Output the [X, Y] coordinate of the center of the cell containing the given text.  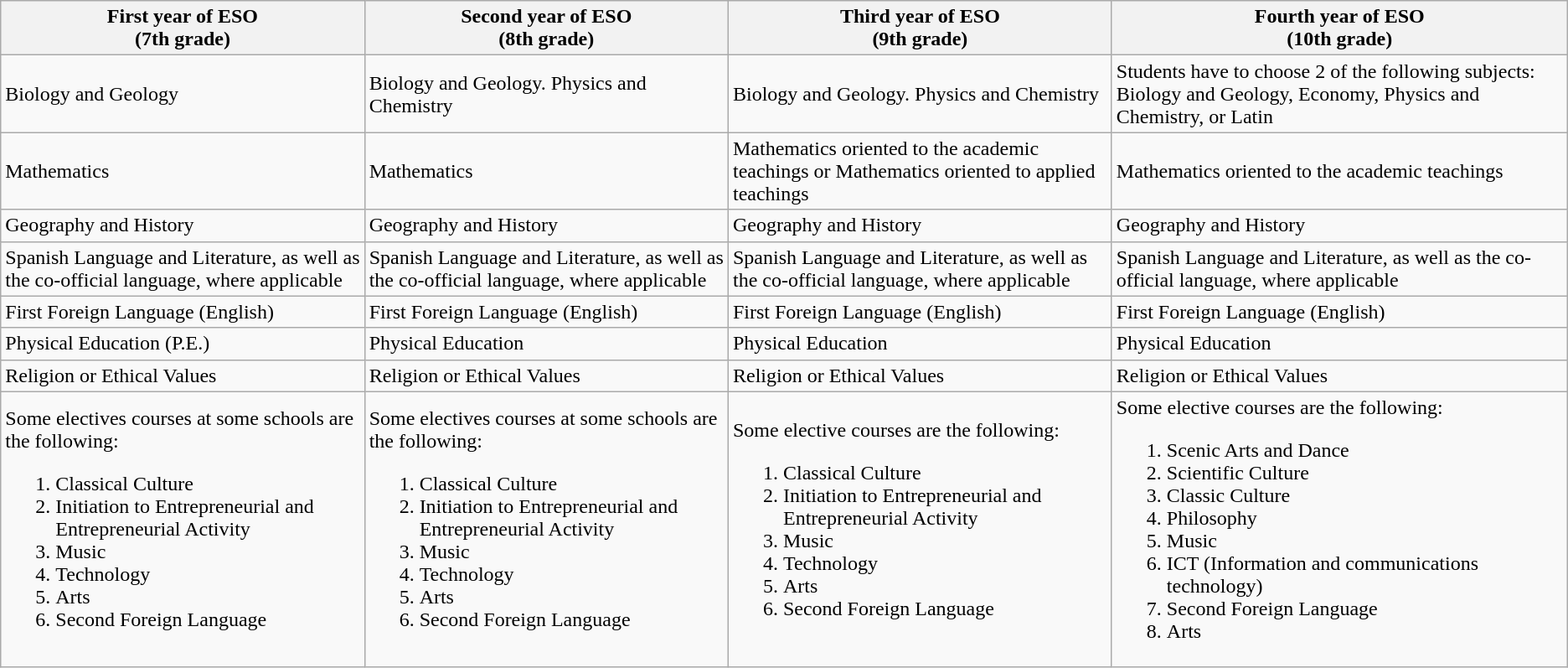
Fourth year of ESO(10th grade) [1339, 28]
Second year of ESO(8th grade) [546, 28]
Mathematics oriented to the academic teachings or Mathematics oriented to applied teachings [920, 171]
First year of ESO(7th grade) [183, 28]
Biology and Geology [183, 94]
Physical Education (P.E.) [183, 344]
Students have to choose 2 of the following subjects: Biology and Geology, Economy, Physics and Chemistry, or Latin [1339, 94]
Third year of ESO(9th grade) [920, 28]
Mathematics oriented to the academic teachings [1339, 171]
